Pinpoint the cell where the given text exists, returning its (X, Y) midpoint coordinate. 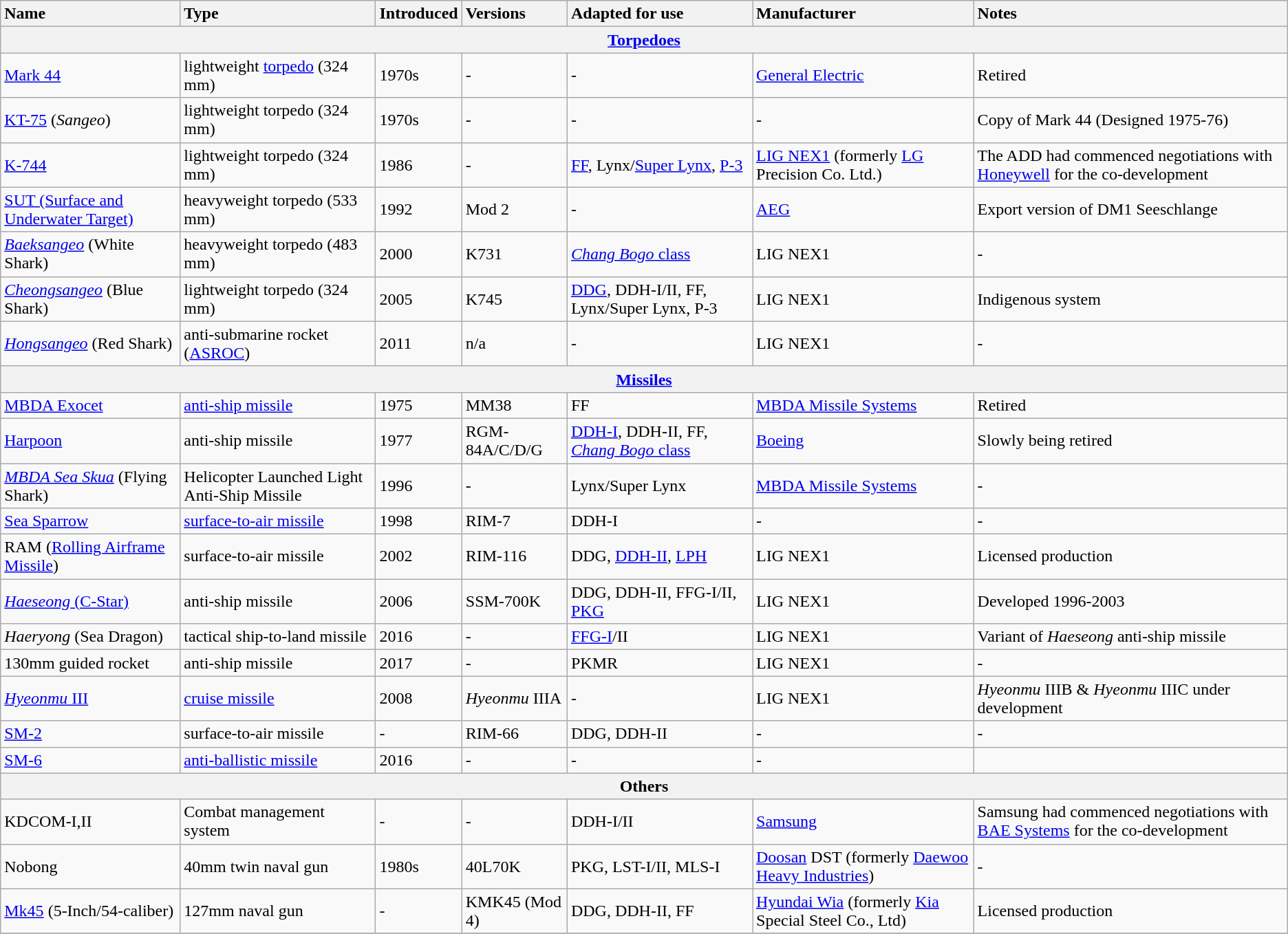
SUT (Surface and Underwater Target) (91, 209)
Indigenous system (1130, 298)
RIM-66 (515, 734)
2002 (418, 557)
Type (278, 14)
2005 (418, 298)
DDH-I/II (659, 821)
Developed 1996-2003 (1130, 601)
Adapted for use (659, 14)
40L70K (515, 867)
RIM-116 (515, 557)
Nobong (91, 867)
Lynx/Super Lynx (659, 486)
40mm twin naval gun (278, 867)
Notes (1130, 14)
LIG NEX1 (formerly LG Precision Co. Ltd.) (863, 165)
Samsung (863, 821)
1986 (418, 165)
Harpoon (91, 440)
MBDA Sea Skua (Flying Shark) (91, 486)
DDH-I (659, 521)
2008 (418, 699)
K731 (515, 254)
DDG, DDH-II (659, 734)
Doosan DST (formerly Daewoo Heavy Industries) (863, 867)
1975 (418, 405)
tactical ship-to-land missile (278, 637)
anti-submarine rocket (ASROC) (278, 344)
cruise missile (278, 699)
K-744 (91, 165)
Hyundai Wia (formerly Kia Special Steel Co., Ltd) (863, 911)
AEG (863, 209)
DDH-I, DDH-II, FF, Chang Bogo class (659, 440)
Others (644, 786)
RIM-7 (515, 521)
KMK45 (Mod 4) (515, 911)
Combat management system (278, 821)
DDG, DDH-II, LPH (659, 557)
1980s (418, 867)
RGM-84A/C/D/G (515, 440)
Slowly being retired (1130, 440)
2017 (418, 663)
Baeksangeo (White Shark) (91, 254)
DDG, DDH-I/II, FF, Lynx/Super Lynx, P-3 (659, 298)
Haeseong (C-Star) (91, 601)
Samsung had commenced negotiations with BAE Systems for the co-development (1130, 821)
DDG, DDH-II, FFG-I/II, PKG (659, 601)
Manufacturer (863, 14)
Cheongsangeo (Blue Shark) (91, 298)
Introduced (418, 14)
Hyeonmu IIIB & Hyeonmu IIIC under development (1130, 699)
127mm naval gun (278, 911)
Hyeonmu IIIA (515, 699)
Boeing (863, 440)
Haeryong (Sea Dragon) (91, 637)
Torpedoes (644, 40)
Variant of Haeseong anti-ship missile (1130, 637)
PKMR (659, 663)
heavyweight torpedo (483 mm) (278, 254)
2006 (418, 601)
130mm guided rocket (91, 663)
Export version of DM1 Seeschlange (1130, 209)
General Electric (863, 76)
SM-2 (91, 734)
FF (659, 405)
1977 (418, 440)
n/a (515, 344)
DDG, DDH-II, FF (659, 911)
anti-ballistic missile (278, 760)
Hongsangeo (Red Shark) (91, 344)
SSM-700K (515, 601)
Hyeonmu III (91, 699)
Versions (515, 14)
Mod 2 (515, 209)
Sea Sparrow (91, 521)
1992 (418, 209)
KDCOM-I,II (91, 821)
1996 (418, 486)
FF, Lynx/Super Lynx, P-3 (659, 165)
FFG-I/II (659, 637)
1998 (418, 521)
K745 (515, 298)
Copy of Mark 44 (Designed 1975-76) (1130, 120)
Chang Bogo class (659, 254)
Mark 44 (91, 76)
2011 (418, 344)
MM38 (515, 405)
heavyweight torpedo (533 mm) (278, 209)
Mk45 (5-Inch/54-caliber) (91, 911)
2000 (418, 254)
Missiles (644, 379)
Helicopter Launched Light Anti-Ship Missile (278, 486)
Name (91, 14)
SM-6 (91, 760)
KT-75 (Sangeo) (91, 120)
The ADD had commenced negotiations with Honeywell for the co-development (1130, 165)
PKG, LST-I/II, MLS-I (659, 867)
RAM (Rolling Airframe Missile) (91, 557)
MBDA Exocet (91, 405)
